Return (x, y) of the center of cell containing provided text 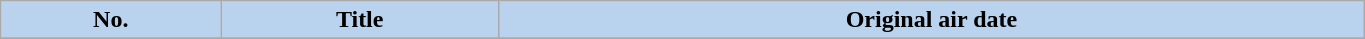
No. (111, 20)
Title (360, 20)
Original air date (932, 20)
